Pinpoint the cell where the given text exists, returning its [X, Y] midpoint coordinate. 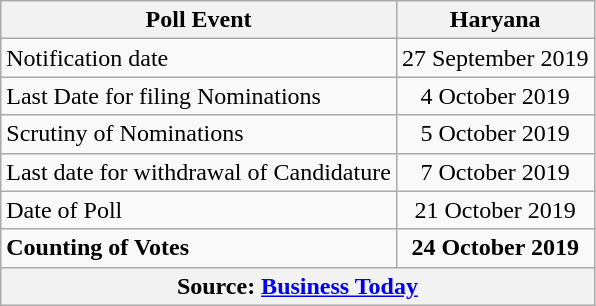
Last Date for filing Nominations [199, 96]
Counting of Votes [199, 248]
24 October 2019 [495, 248]
27 September 2019 [495, 58]
Last date for withdrawal of Candidature [199, 172]
5 October 2019 [495, 134]
Scrutiny of Nominations [199, 134]
Poll Event [199, 20]
21 October 2019 [495, 210]
Haryana [495, 20]
Date of Poll [199, 210]
Source: Business Today [298, 286]
7 October 2019 [495, 172]
4 October 2019 [495, 96]
Notification date [199, 58]
